Pinpoint the cell where the given text exists, returning its [X, Y] midpoint coordinate. 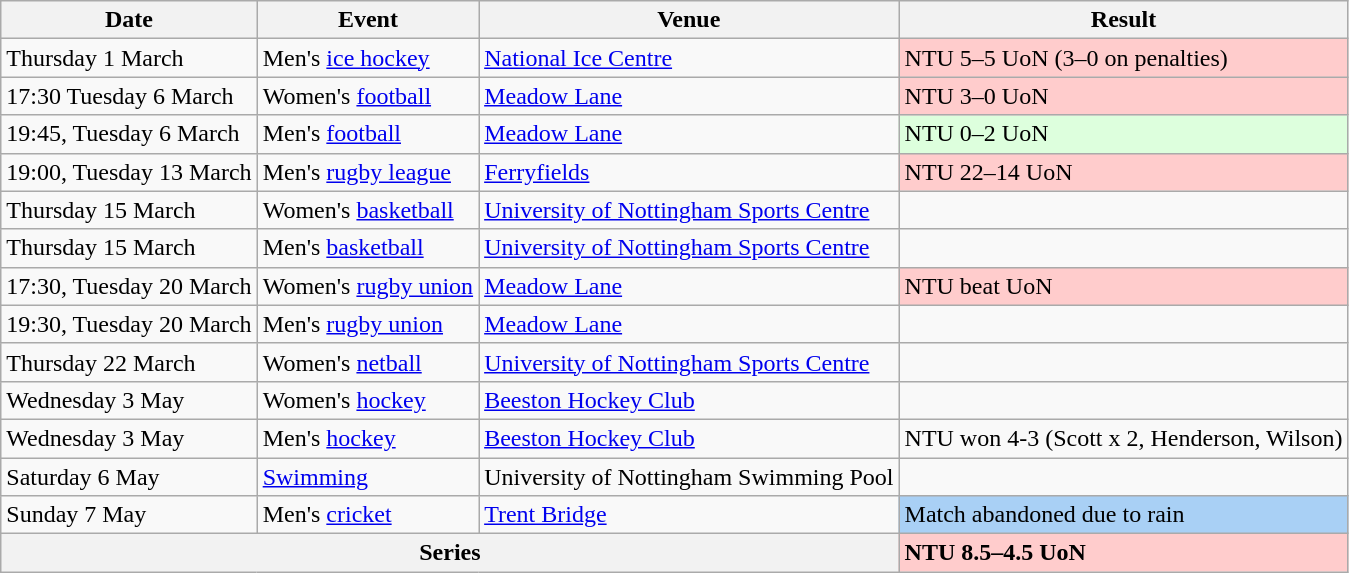
NTU 5–5 UoN (3–0 on penalties) [1124, 58]
Event [368, 20]
Date [129, 20]
University of Nottingham Swimming Pool [689, 477]
17:30 Tuesday 6 March [129, 96]
NTU 0–2 UoN [1124, 134]
Men's cricket [368, 515]
Women's football [368, 96]
Men's rugby union [368, 324]
Series [450, 553]
Ferryfields [689, 172]
19:00, Tuesday 13 March [129, 172]
NTU 22–14 UoN [1124, 172]
19:30, Tuesday 20 March [129, 324]
Result [1124, 20]
National Ice Centre [689, 58]
Match abandoned due to rain [1124, 515]
NTU 3–0 UoN [1124, 96]
NTU beat UoN [1124, 286]
Sunday 7 May [129, 515]
NTU won 4-3 (Scott x 2, Henderson, Wilson) [1124, 438]
19:45, Tuesday 6 March [129, 134]
Venue [689, 20]
Trent Bridge [689, 515]
Men's ice hockey [368, 58]
NTU 8.5–4.5 UoN [1124, 553]
Women's netball [368, 362]
Thursday 1 March [129, 58]
Men's rugby league [368, 172]
Women's rugby union [368, 286]
Men's football [368, 134]
Saturday 6 May [129, 477]
17:30, Tuesday 20 March [129, 286]
Women's hockey [368, 400]
Thursday 22 March [129, 362]
Men's basketball [368, 248]
Women's basketball [368, 210]
Swimming [368, 477]
Men's hockey [368, 438]
